Detect which cell encompasses the target text, then output its (x, y) center coordinate. 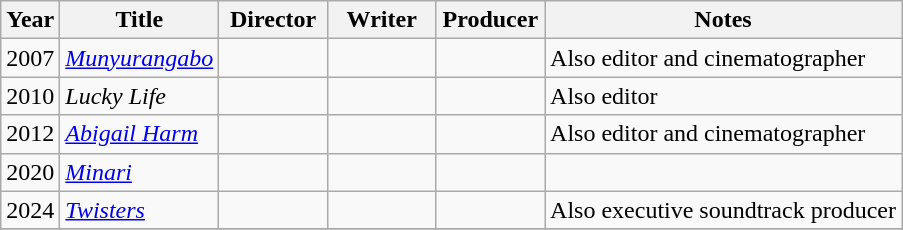
Producer (490, 20)
Writer (382, 20)
2024 (30, 210)
Also editor (724, 96)
Lucky Life (140, 96)
Abigail Harm (140, 134)
Minari (140, 172)
Also executive soundtrack producer (724, 210)
2007 (30, 58)
2010 (30, 96)
Twisters (140, 210)
Title (140, 20)
2012 (30, 134)
Year (30, 20)
Munyurangabo (140, 58)
Notes (724, 20)
Director (274, 20)
2020 (30, 172)
